Find where the given text appears and provide that cell's center as [X, Y] coordinate. 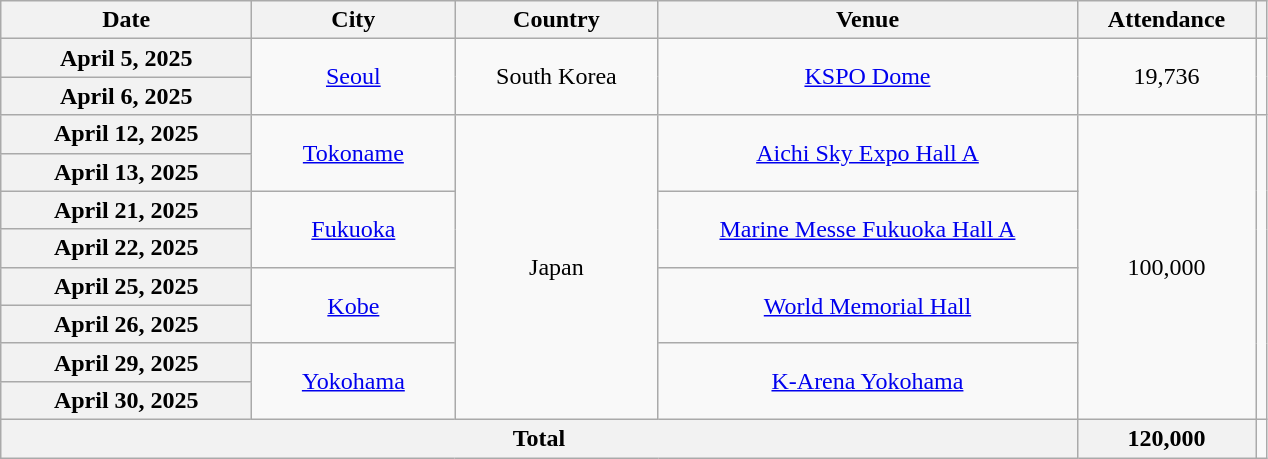
April 30, 2025 [126, 400]
Attendance [1166, 20]
Total [539, 438]
Seoul [354, 77]
100,000 [1166, 267]
KSPO Dome [868, 77]
April 22, 2025 [126, 248]
Country [556, 20]
Date [126, 20]
April 13, 2025 [126, 172]
120,000 [1166, 438]
K-Arena Yokohama [868, 381]
April 21, 2025 [126, 210]
Fukuoka [354, 229]
World Memorial Hall [868, 305]
Tokoname [354, 153]
Aichi Sky Expo Hall A [868, 153]
April 5, 2025 [126, 58]
April 12, 2025 [126, 134]
Japan [556, 267]
April 29, 2025 [126, 362]
Kobe [354, 305]
City [354, 20]
April 26, 2025 [126, 324]
Yokohama [354, 381]
April 25, 2025 [126, 286]
Marine Messe Fukuoka Hall A [868, 229]
April 6, 2025 [126, 96]
Venue [868, 20]
19,736 [1166, 77]
South Korea [556, 77]
